Determine the (x, y) coordinate at the center of the cell enclosing the given text.  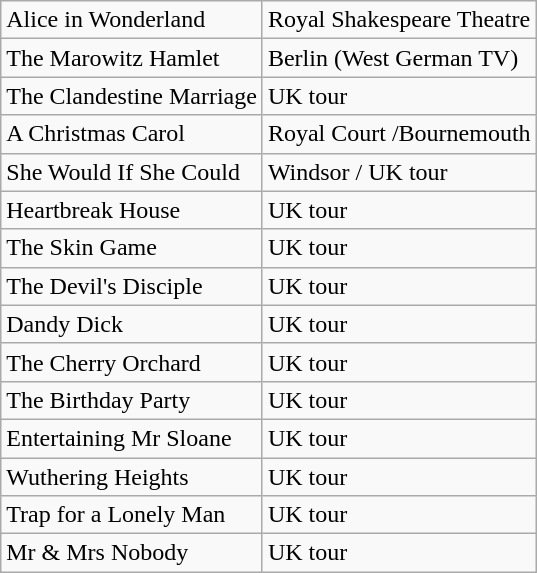
Alice in Wonderland (132, 20)
Trap for a Lonely Man (132, 515)
Wuthering Heights (132, 477)
Berlin (West German TV) (399, 58)
Entertaining Mr Sloane (132, 438)
The Marowitz Hamlet (132, 58)
Royal Shakespeare Theatre (399, 20)
The Cherry Orchard (132, 362)
Dandy Dick (132, 324)
She Would If She Could (132, 172)
The Devil's Disciple (132, 286)
Windsor / UK tour (399, 172)
The Skin Game (132, 248)
Heartbreak House (132, 210)
The Clandestine Marriage (132, 96)
A Christmas Carol (132, 134)
Royal Court /Bournemouth (399, 134)
Mr & Mrs Nobody (132, 553)
The Birthday Party (132, 400)
